From the cell containing the given text, extract its center point as [X, Y] coordinate. 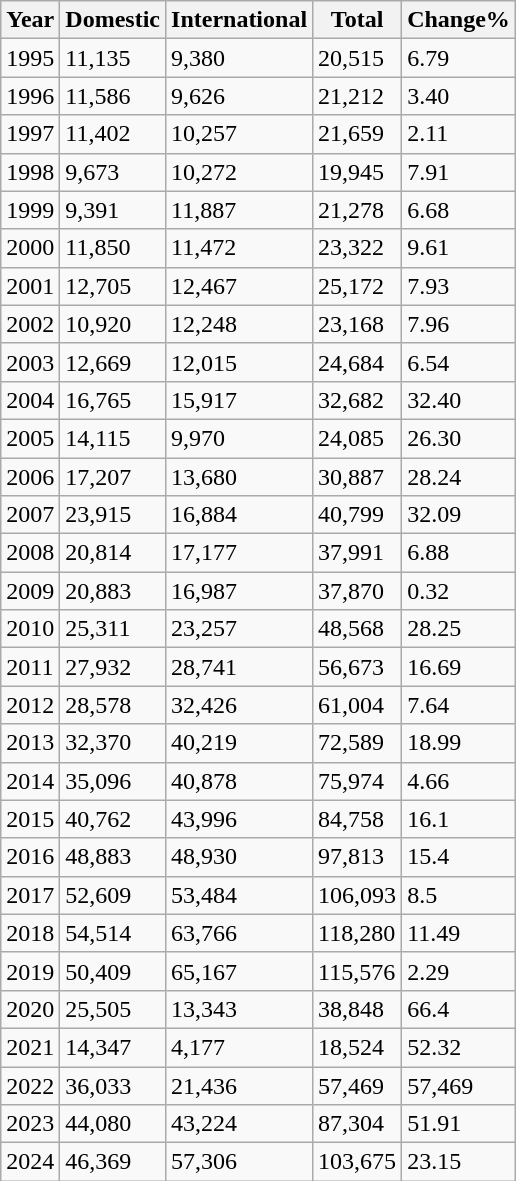
2008 [30, 553]
2.29 [459, 971]
40,219 [240, 743]
4,177 [240, 1047]
0.32 [459, 591]
9.61 [459, 248]
48,930 [240, 857]
11,402 [113, 134]
2020 [30, 1009]
7.96 [459, 324]
53,484 [240, 895]
2016 [30, 857]
65,167 [240, 971]
37,870 [358, 591]
21,278 [358, 210]
40,878 [240, 781]
12,467 [240, 286]
40,762 [113, 819]
43,996 [240, 819]
75,974 [358, 781]
11,472 [240, 248]
87,304 [358, 1124]
25,311 [113, 629]
16.69 [459, 667]
6.54 [459, 362]
2011 [30, 667]
66.4 [459, 1009]
7.64 [459, 705]
2000 [30, 248]
103,675 [358, 1162]
11,586 [113, 96]
28,578 [113, 705]
2010 [30, 629]
30,887 [358, 477]
1999 [30, 210]
40,799 [358, 515]
56,673 [358, 667]
2001 [30, 286]
23.15 [459, 1162]
11,887 [240, 210]
23,915 [113, 515]
6.79 [459, 58]
84,758 [358, 819]
27,932 [113, 667]
2002 [30, 324]
12,248 [240, 324]
11,850 [113, 248]
32.09 [459, 515]
1998 [30, 172]
97,813 [358, 857]
12,669 [113, 362]
20,814 [113, 553]
48,883 [113, 857]
9,391 [113, 210]
15,917 [240, 400]
10,257 [240, 134]
9,673 [113, 172]
2015 [30, 819]
International [240, 20]
10,272 [240, 172]
16.1 [459, 819]
2017 [30, 895]
23,257 [240, 629]
2006 [30, 477]
28.24 [459, 477]
24,684 [358, 362]
Domestic [113, 20]
32,370 [113, 743]
44,080 [113, 1124]
13,343 [240, 1009]
106,093 [358, 895]
6.68 [459, 210]
115,576 [358, 971]
17,207 [113, 477]
12,705 [113, 286]
18,524 [358, 1047]
50,409 [113, 971]
9,380 [240, 58]
37,991 [358, 553]
23,322 [358, 248]
54,514 [113, 933]
25,505 [113, 1009]
48,568 [358, 629]
28,741 [240, 667]
72,589 [358, 743]
12,015 [240, 362]
2012 [30, 705]
2013 [30, 743]
25,172 [358, 286]
2003 [30, 362]
26.30 [459, 438]
23,168 [358, 324]
43,224 [240, 1124]
32,426 [240, 705]
118,280 [358, 933]
2009 [30, 591]
2024 [30, 1162]
15.4 [459, 857]
Year [30, 20]
61,004 [358, 705]
11,135 [113, 58]
1996 [30, 96]
36,033 [113, 1085]
9,970 [240, 438]
11.49 [459, 933]
52.32 [459, 1047]
46,369 [113, 1162]
13,680 [240, 477]
14,347 [113, 1047]
35,096 [113, 781]
51.91 [459, 1124]
7.91 [459, 172]
18.99 [459, 743]
16,884 [240, 515]
2019 [30, 971]
10,920 [113, 324]
63,766 [240, 933]
20,515 [358, 58]
2018 [30, 933]
Change% [459, 20]
6.88 [459, 553]
9,626 [240, 96]
2021 [30, 1047]
1997 [30, 134]
Total [358, 20]
19,945 [358, 172]
32,682 [358, 400]
17,177 [240, 553]
2.11 [459, 134]
7.93 [459, 286]
2005 [30, 438]
8.5 [459, 895]
2007 [30, 515]
52,609 [113, 895]
16,765 [113, 400]
38,848 [358, 1009]
2004 [30, 400]
2022 [30, 1085]
4.66 [459, 781]
21,212 [358, 96]
14,115 [113, 438]
32.40 [459, 400]
1995 [30, 58]
16,987 [240, 591]
57,306 [240, 1162]
2014 [30, 781]
2023 [30, 1124]
21,659 [358, 134]
3.40 [459, 96]
28.25 [459, 629]
24,085 [358, 438]
21,436 [240, 1085]
20,883 [113, 591]
